Detect which cell encompasses the target text, then output its (X, Y) center coordinate. 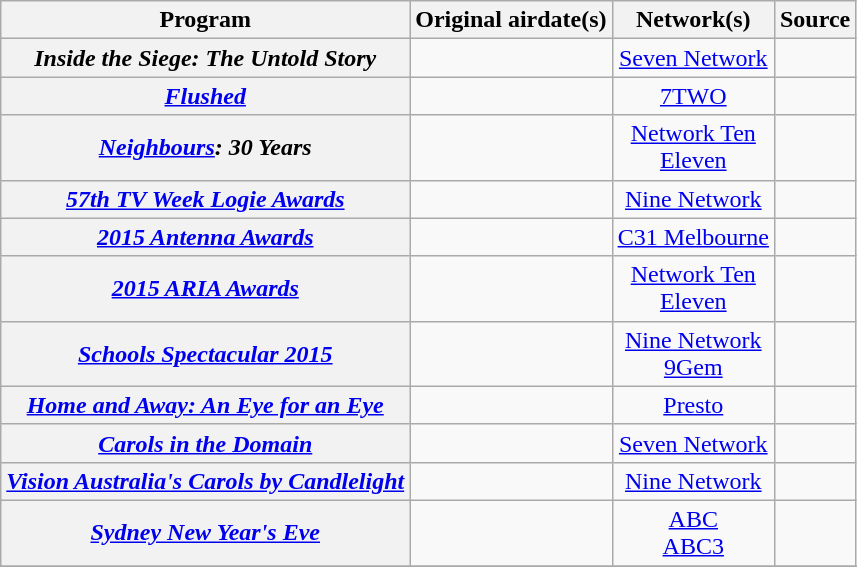
2015 ARIA Awards (206, 288)
Source (814, 20)
Schools Spectacular 2015 (206, 354)
Sydney New Year's Eve (206, 532)
Presto (693, 405)
Flushed (206, 96)
Vision Australia's Carols by Candlelight (206, 481)
Program (206, 20)
ABCABC3 (693, 532)
Carols in the Domain (206, 443)
Nine Network9Gem (693, 354)
Home and Away: An Eye for an Eye (206, 405)
Inside the Siege: The Untold Story (206, 58)
57th TV Week Logie Awards (206, 199)
7TWO (693, 96)
Original airdate(s) (511, 20)
Network(s) (693, 20)
Neighbours: 30 Years (206, 148)
C31 Melbourne (693, 237)
2015 Antenna Awards (206, 237)
